Scan for the cell matching the given text and deliver its [X, Y] coordinate at center. 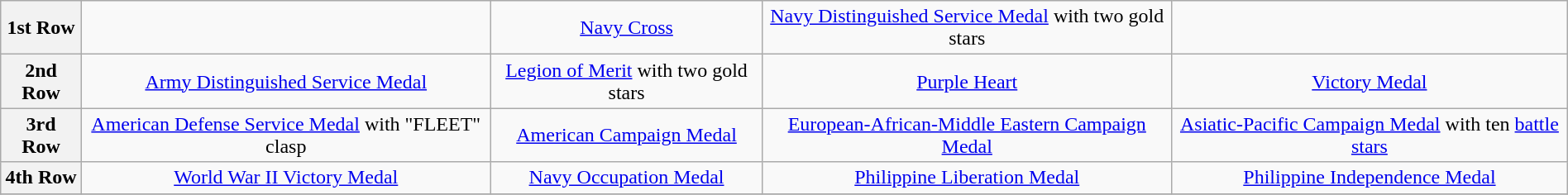
European-African-Middle Eastern Campaign Medal [968, 136]
American Defense Service Medal with "FLEET" clasp [286, 136]
Victory Medal [1370, 81]
Navy Cross [627, 28]
2nd Row [41, 81]
World War II Victory Medal [286, 178]
Philippine Liberation Medal [968, 178]
Army Distinguished Service Medal [286, 81]
4th Row [41, 178]
American Campaign Medal [627, 136]
3rd Row [41, 136]
Legion of Merit with two gold stars [627, 81]
Navy Occupation Medal [627, 178]
Philippine Independence Medal [1370, 178]
Navy Distinguished Service Medal with two gold stars [968, 28]
1st Row [41, 28]
Asiatic-Pacific Campaign Medal with ten battle stars [1370, 136]
Purple Heart [968, 81]
